Pinpoint the cell where the given text exists, returning its (X, Y) midpoint coordinate. 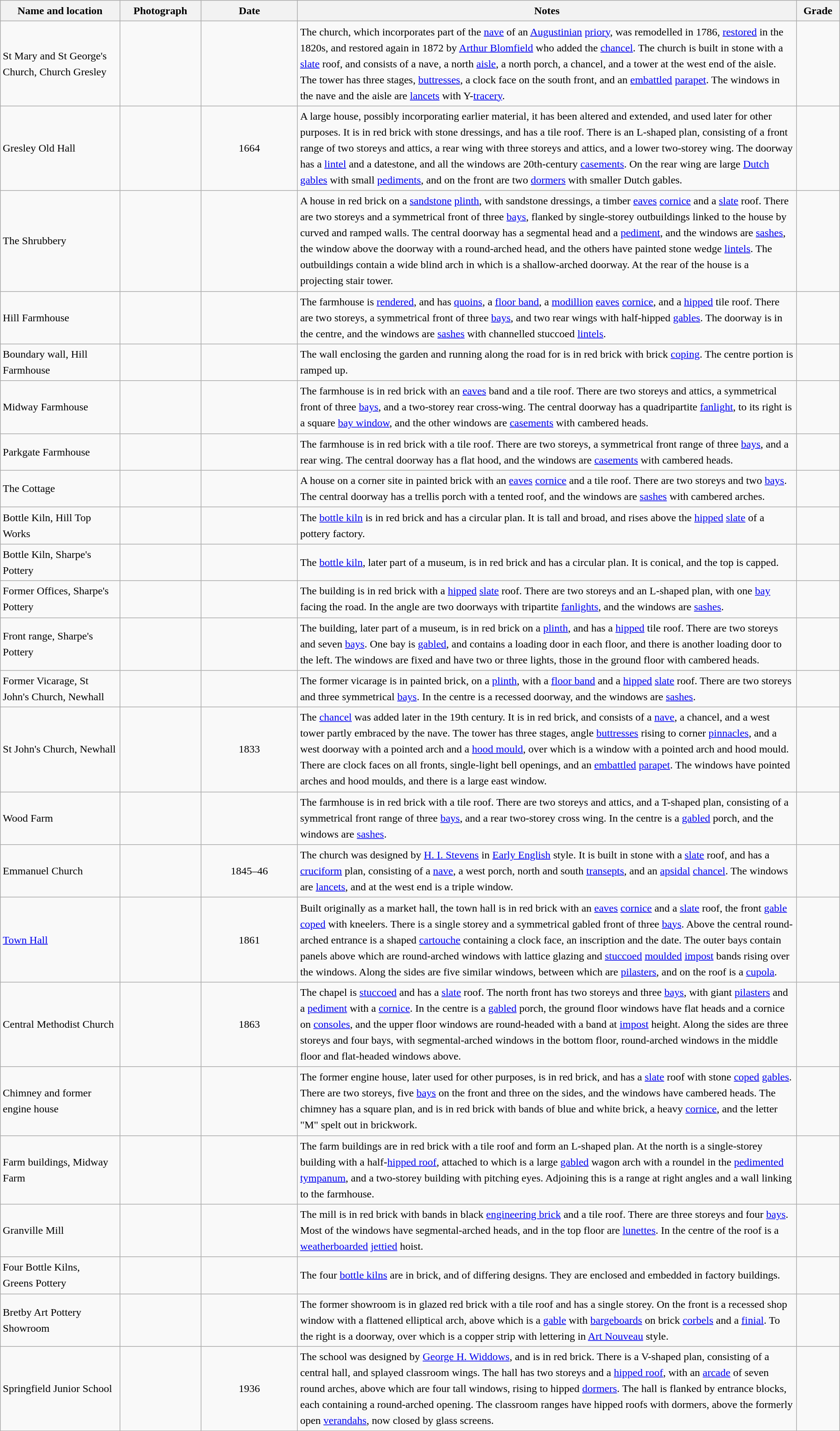
Name and location (60, 11)
Midway Farmhouse (60, 407)
The bottle kiln, later part of a museum, is in red brick and has a circular plan. It is conical, and the top is capped. (547, 562)
The Shrubbery (60, 241)
St John's Church, Newhall (60, 750)
1861 (249, 940)
Central Methodist Church (60, 1025)
Date (249, 11)
The Cottage (60, 488)
1833 (249, 750)
Parkgate Farmhouse (60, 452)
Boundary wall, Hill Farmhouse (60, 363)
Granville Mill (60, 1230)
Farm buildings, Midway Farm (60, 1170)
Bottle Kiln, Hill Top Works (60, 526)
Gresley Old Hall (60, 148)
Springfield Junior School (60, 1389)
Town Hall (60, 940)
Bretby Art Pottery Showroom (60, 1320)
1845–46 (249, 871)
1863 (249, 1025)
Bottle Kiln, Sharpe's Pottery (60, 562)
Hill Farmhouse (60, 317)
1936 (249, 1389)
St Mary and St George's Church, Church Gresley (60, 64)
Emmanuel Church (60, 871)
Chimney and former engine house (60, 1101)
Four Bottle Kilns,Greens Pottery (60, 1275)
Photograph (160, 11)
Former Vicarage, St John's Church, Newhall (60, 689)
Grade (818, 11)
Front range, Sharpe's Pottery (60, 644)
The bottle kiln is in red brick and has a circular plan. It is tall and broad, and rises above the hipped slate of a pottery factory. (547, 526)
Wood Farm (60, 818)
The four bottle kilns are in brick, and of differing designs. They are enclosed and embedded in factory buildings. (547, 1275)
Former Offices, Sharpe's Pottery (60, 599)
1664 (249, 148)
The wall enclosing the garden and running along the road for is in red brick with brick coping. The centre portion is ramped up. (547, 363)
Notes (547, 11)
